Search for the cell housing the specified text and yield its (X, Y) center coordinate. 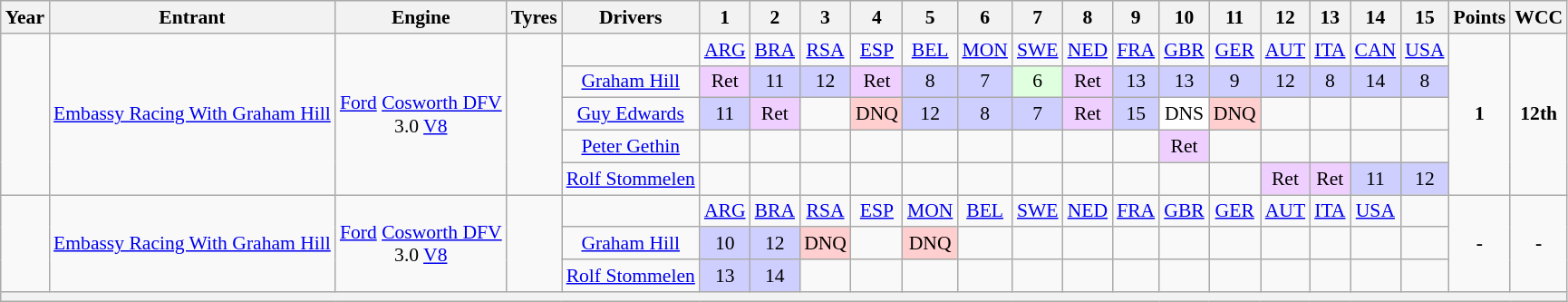
Peter Gethin (631, 147)
Year (25, 17)
Entrant (192, 17)
2 (776, 17)
CAN (1376, 50)
4 (877, 17)
Tyres (535, 17)
12th (1539, 114)
Drivers (631, 17)
WCC (1539, 17)
3 (825, 17)
DNS (1184, 114)
5 (930, 17)
Engine (421, 17)
Guy Edwards (631, 114)
Points (1480, 17)
